Provide the [X, Y] coordinate of the cell's center where the given text is located.  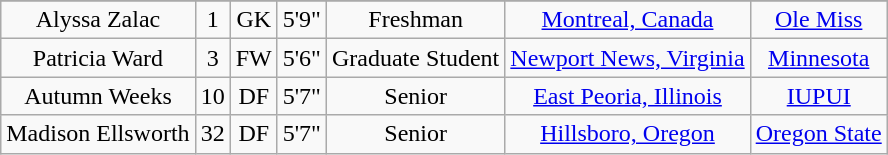
IUPUI [818, 96]
1 [212, 20]
East Peoria, Illinois [628, 96]
5'6" [302, 58]
32 [212, 134]
10 [212, 96]
Graduate Student [415, 58]
GK [254, 20]
Hillsboro, Oregon [628, 134]
Patricia Ward [98, 58]
Autumn Weeks [98, 96]
Newport News, Virginia [628, 58]
5'9" [302, 20]
Minnesota [818, 58]
Montreal, Canada [628, 20]
Alyssa Zalac [98, 20]
Oregon State [818, 134]
Ole Miss [818, 20]
Madison Ellsworth [98, 134]
FW [254, 58]
Freshman [415, 20]
3 [212, 58]
